Output the (x, y) coordinate of the center of the cell containing the given text.  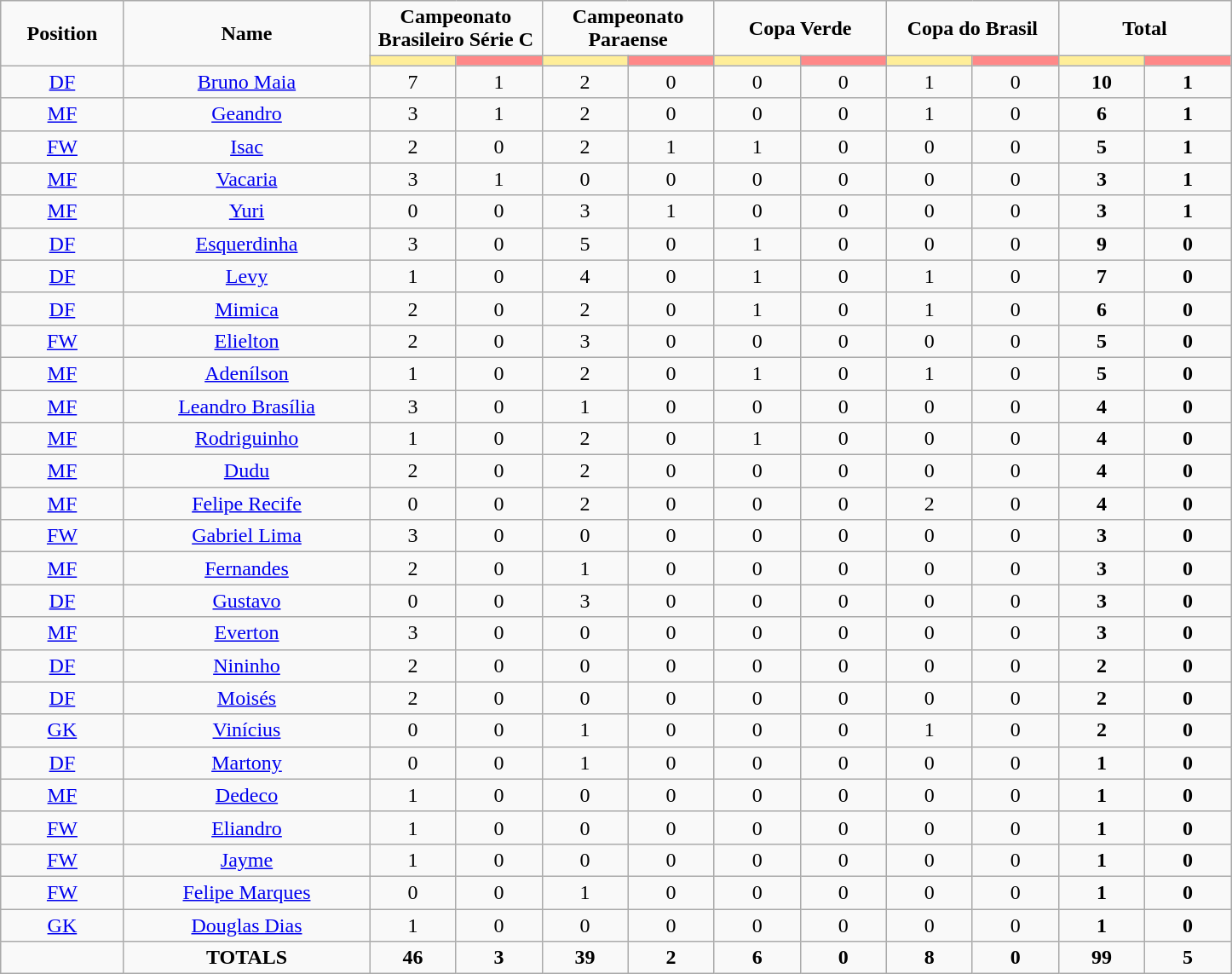
Mimica (247, 308)
Adenílson (247, 373)
Vinícius (247, 730)
Martony (247, 763)
39 (584, 958)
9 (1101, 244)
Vacaria (247, 179)
TOTALS (247, 958)
Isac (247, 147)
Everton (247, 633)
Campeonato Paraense (628, 29)
Nininho (247, 666)
Copa Verde (800, 29)
Leandro Brasília (247, 406)
Dudu (247, 471)
Yuri (247, 211)
Felipe Recife (247, 504)
Copa do Brasil (972, 29)
Bruno Maia (247, 82)
Esquerdinha (247, 244)
Gustavo (247, 601)
Position (62, 33)
Moisés (247, 698)
Levy (247, 276)
Campeonato Brasileiro Série C (456, 29)
Eliandro (247, 827)
Elielton (247, 341)
Douglas Dias (247, 925)
10 (1101, 82)
46 (412, 958)
Dedeco (247, 795)
Name (247, 33)
99 (1101, 958)
8 (929, 958)
Fernandes (247, 568)
Felipe Marques (247, 892)
Jayme (247, 860)
Gabriel Lima (247, 536)
Geandro (247, 114)
Total (1144, 29)
Rodriguinho (247, 439)
